Return [x, y] of the center of cell containing provided text 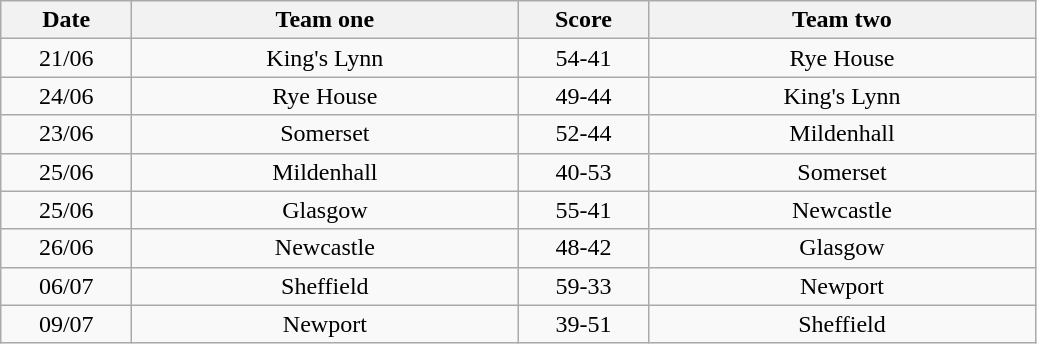
49-44 [584, 96]
Team two [842, 20]
54-41 [584, 58]
48-42 [584, 248]
59-33 [584, 286]
06/07 [66, 286]
Score [584, 20]
26/06 [66, 248]
24/06 [66, 96]
23/06 [66, 134]
Team one [325, 20]
Date [66, 20]
55-41 [584, 210]
40-53 [584, 172]
09/07 [66, 324]
21/06 [66, 58]
39-51 [584, 324]
52-44 [584, 134]
